For the text-containing cell, return its midpoint in (X, Y) coordinate format. 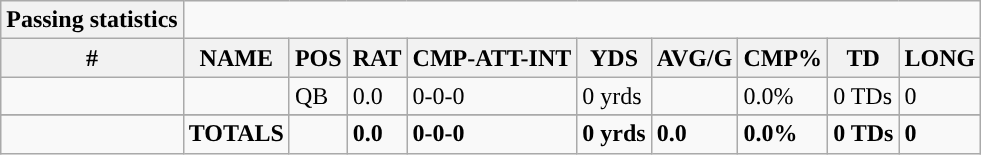
NAME (236, 58)
CMP-ATT-INT (492, 58)
TD (864, 58)
TOTALS (236, 134)
QB (318, 96)
Passing statistics (92, 20)
CMP% (783, 58)
AVG/G (694, 58)
YDS (614, 58)
LONG (940, 58)
RAT (377, 58)
POS (318, 58)
# (92, 58)
